From the cell containing the given text, extract its center point as [x, y] coordinate. 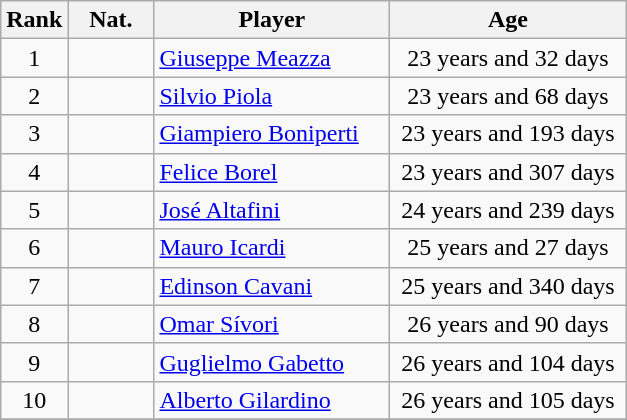
1 [34, 58]
25 years and 340 days [508, 286]
5 [34, 210]
Alberto Gilardino [272, 400]
2 [34, 96]
26 years and 90 days [508, 324]
Silvio Piola [272, 96]
Edinson Cavani [272, 286]
23 years and 307 days [508, 172]
6 [34, 248]
Giampiero Boniperti [272, 134]
Age [508, 20]
3 [34, 134]
8 [34, 324]
Player [272, 20]
23 years and 193 days [508, 134]
José Altafini [272, 210]
4 [34, 172]
Nat. [111, 20]
23 years and 68 days [508, 96]
Giuseppe Meazza [272, 58]
26 years and 104 days [508, 362]
10 [34, 400]
Mauro Icardi [272, 248]
24 years and 239 days [508, 210]
Guglielmo Gabetto [272, 362]
7 [34, 286]
Omar Sívori [272, 324]
25 years and 27 days [508, 248]
23 years and 32 days [508, 58]
9 [34, 362]
Rank [34, 20]
26 years and 105 days [508, 400]
Felice Borel [272, 172]
